Identify which cell holds the provided text, then report its (X, Y) central coordinate. 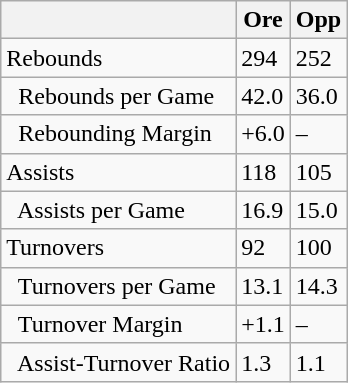
+6.0 (264, 134)
100 (318, 248)
1.1 (318, 362)
294 (264, 58)
Turnover Margin (118, 324)
16.9 (264, 210)
Assist-Turnover Ratio (118, 362)
Rebounds (118, 58)
42.0 (264, 96)
+1.1 (264, 324)
Turnovers (118, 248)
1.3 (264, 362)
Rebounding Margin (118, 134)
252 (318, 58)
Ore (264, 20)
Turnovers per Game (118, 286)
36.0 (318, 96)
Assists (118, 172)
92 (264, 248)
13.1 (264, 286)
Rebounds per Game (118, 96)
118 (264, 172)
15.0 (318, 210)
105 (318, 172)
Opp (318, 20)
14.3 (318, 286)
Assists per Game (118, 210)
